Identify which cell holds the provided text, then report its (X, Y) central coordinate. 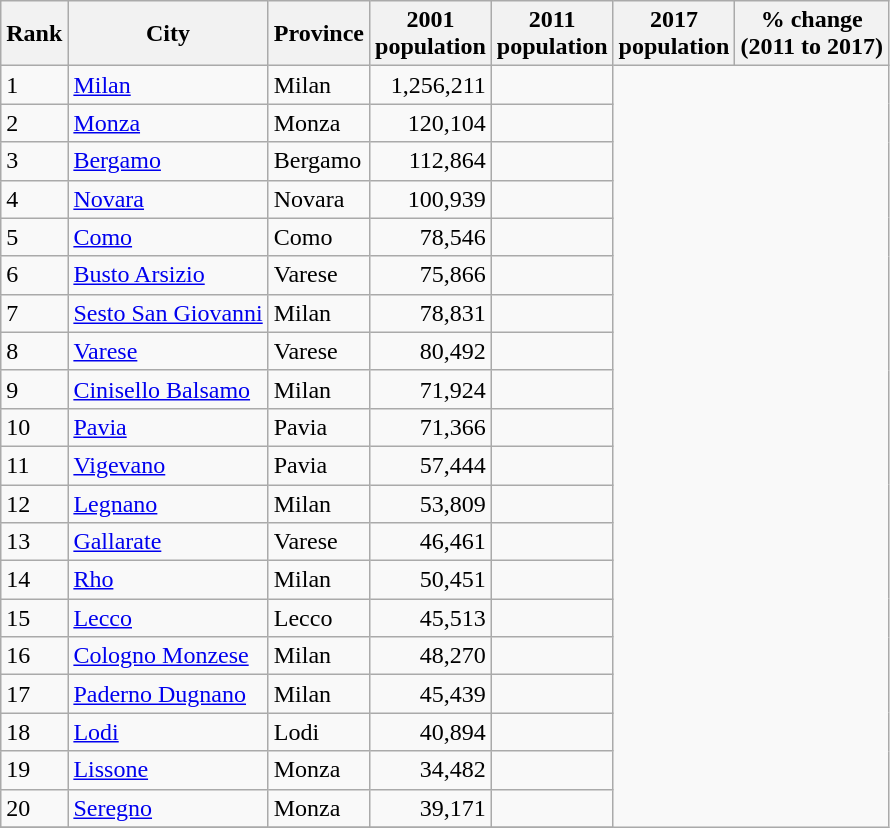
15 (34, 618)
Rho (168, 580)
100,939 (431, 199)
2017population (674, 34)
53,809 (431, 503)
39,171 (431, 808)
2001population (431, 34)
1 (34, 85)
Province (318, 34)
2 (34, 123)
17 (34, 694)
% change(2011 to 2017) (812, 34)
9 (34, 389)
Paderno Dugnano (168, 694)
Cinisello Balsamo (168, 389)
3 (34, 161)
46,461 (431, 542)
1,256,211 (431, 85)
12 (34, 503)
City (168, 34)
Lissone (168, 770)
Busto Arsizio (168, 275)
48,270 (431, 656)
4 (34, 199)
71,366 (431, 427)
Vigevano (168, 465)
45,439 (431, 694)
120,104 (431, 123)
Sesto San Giovanni (168, 313)
8 (34, 351)
112,864 (431, 161)
5 (34, 237)
Rank (34, 34)
57,444 (431, 465)
Seregno (168, 808)
13 (34, 542)
7 (34, 313)
71,924 (431, 389)
78,546 (431, 237)
78,831 (431, 313)
19 (34, 770)
Gallarate (168, 542)
18 (34, 732)
80,492 (431, 351)
40,894 (431, 732)
6 (34, 275)
20 (34, 808)
11 (34, 465)
16 (34, 656)
45,513 (431, 618)
10 (34, 427)
75,866 (431, 275)
34,482 (431, 770)
14 (34, 580)
Cologno Monzese (168, 656)
50,451 (431, 580)
Legnano (168, 503)
2011population (552, 34)
